Identify which cell holds the provided text, then report its [X, Y] central coordinate. 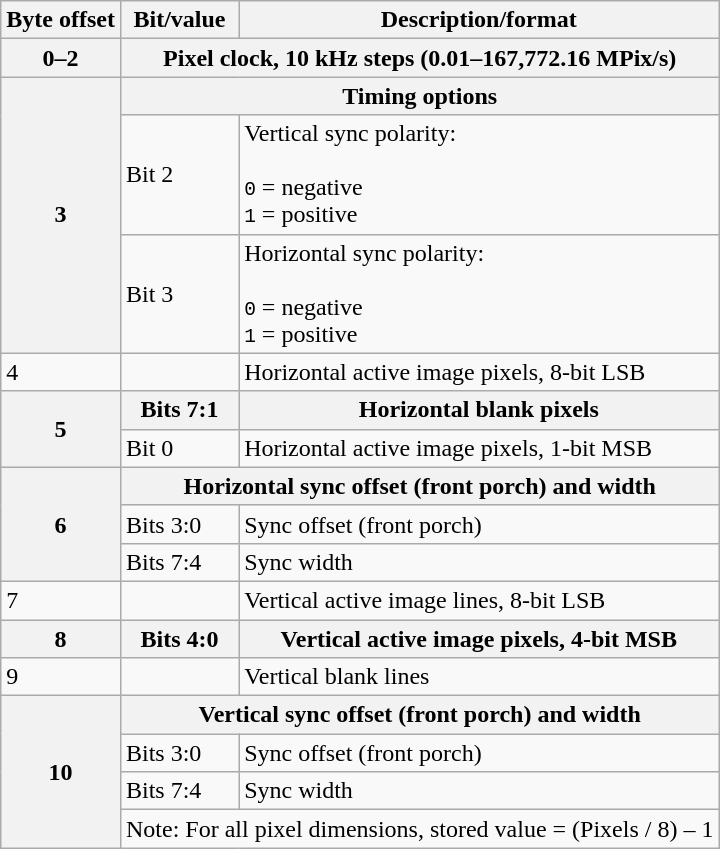
Bit/value [179, 20]
7 [61, 600]
Note: For all pixel dimensions, stored value = (Pixels / 8) – 1 [420, 829]
Bit 0 [179, 448]
4 [61, 372]
Description/format [479, 20]
Vertical active image pixels, 4-bit MSB [479, 639]
Vertical sync offset (front porch) and width [420, 715]
Vertical active image lines, 8-bit LSB [479, 600]
5 [61, 429]
0–2 [61, 58]
3 [61, 215]
9 [61, 677]
Horizontal sync offset (front porch) and width [420, 486]
Bit 3 [179, 294]
Horizontal blank pixels [479, 410]
Vertical blank lines [479, 677]
Byte offset [61, 20]
Bit 2 [179, 174]
Pixel clock, 10 kHz steps (0.01–167,772.16 MPix/s) [420, 58]
Horizontal active image pixels, 8-bit LSB [479, 372]
Vertical sync polarity:0 = negative 1 = positive [479, 174]
Bits 4:0 [179, 639]
8 [61, 639]
Bits 7:1 [179, 410]
10 [61, 772]
Timing options [420, 96]
Horizontal sync polarity:0 = negative 1 = positive [479, 294]
6 [61, 524]
Horizontal active image pixels, 1-bit MSB [479, 448]
